From the cell containing the given text, extract its center point as (X, Y) coordinate. 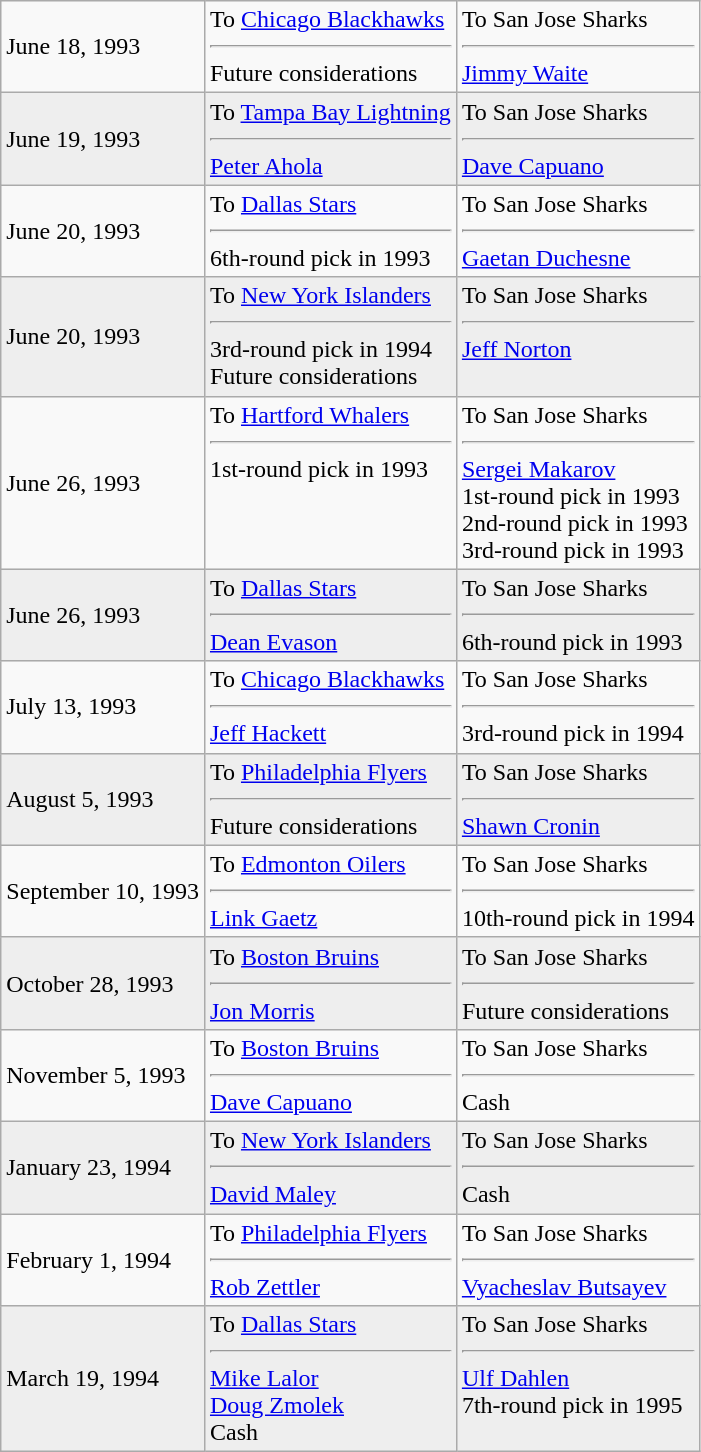
June 18, 1993 (103, 47)
September 10, 1993 (103, 891)
To Dallas Stars Dean Evason (330, 615)
To San Jose Sharks Dave Capuano (578, 139)
To Dallas Stars 6th-round pick in 1993 (330, 231)
To Philadelphia Flyers Future considerations (330, 799)
To Chicago Blackhawks Future considerations (330, 47)
August 5, 1993 (103, 799)
To San Jose Sharks Jeff Norton (578, 336)
March 19, 1994 (103, 1379)
November 5, 1993 (103, 1075)
To New York Islanders David Maley (330, 1167)
To Philadelphia Flyers Rob Zettler (330, 1260)
To San Jose Sharks 6th-round pick in 1993 (578, 615)
October 28, 1993 (103, 983)
To San Jose Sharks 10th-round pick in 1994 (578, 891)
June 19, 1993 (103, 139)
To San Jose Sharks Sergei Makarov1st-round pick in 19932nd-round pick in 19933rd-round pick in 1993 (578, 482)
To San Jose Sharks Vyacheslav Butsayev (578, 1260)
July 13, 1993 (103, 707)
February 1, 1994 (103, 1260)
January 23, 1994 (103, 1167)
To Chicago Blackhawks Jeff Hackett (330, 707)
To San Jose Sharks Ulf Dahlen7th-round pick in 1995 (578, 1379)
To Tampa Bay Lightning Peter Ahola (330, 139)
To Edmonton Oilers Link Gaetz (330, 891)
To Boston Bruins Dave Capuano (330, 1075)
To New York Islanders 3rd-round pick in 1994Future considerations (330, 336)
To San Jose Sharks 3rd-round pick in 1994 (578, 707)
To San Jose Sharks Gaetan Duchesne (578, 231)
To San Jose Sharks Jimmy Waite (578, 47)
To San Jose Sharks Future considerations (578, 983)
To Boston Bruins Jon Morris (330, 983)
To San Jose Sharks Shawn Cronin (578, 799)
To Hartford Whalers 1st-round pick in 1993 (330, 482)
To Dallas Stars Mike LalorDoug ZmolekCash (330, 1379)
